Scan for the cell matching the given text and deliver its (X, Y) coordinate at center. 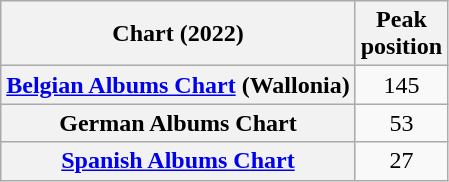
Belgian Albums Chart (Wallonia) (178, 85)
Peakposition (401, 34)
Chart (2022) (178, 34)
27 (401, 161)
Spanish Albums Chart (178, 161)
53 (401, 123)
German Albums Chart (178, 123)
145 (401, 85)
